Locate the cell with the specified text and output its [x, y] center coordinate. 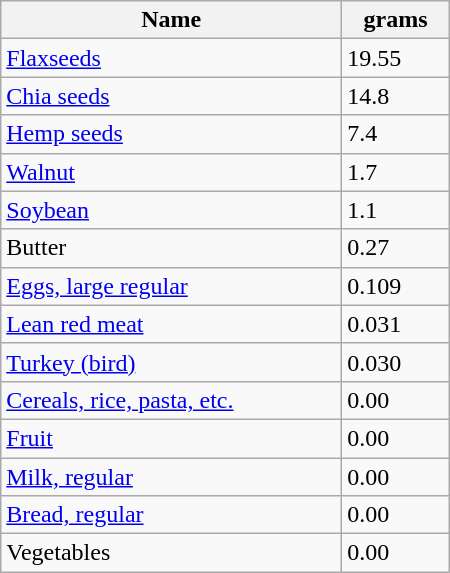
Turkey (bird) [172, 362]
Chia seeds [172, 96]
0.031 [396, 324]
grams [396, 20]
Walnut [172, 172]
Milk, regular [172, 477]
0.27 [396, 248]
Name [172, 20]
Lean red meat [172, 324]
Cereals, rice, pasta, etc. [172, 400]
Hemp seeds [172, 134]
1.1 [396, 210]
Eggs, large regular [172, 286]
1.7 [396, 172]
Fruit [172, 438]
Soybean [172, 210]
Bread, regular [172, 515]
Flaxseeds [172, 58]
0.030 [396, 362]
Vegetables [172, 553]
19.55 [396, 58]
0.109 [396, 286]
7.4 [396, 134]
Butter [172, 248]
14.8 [396, 96]
